Extract the (x, y) coordinate from the center of the cell holding the provided text.  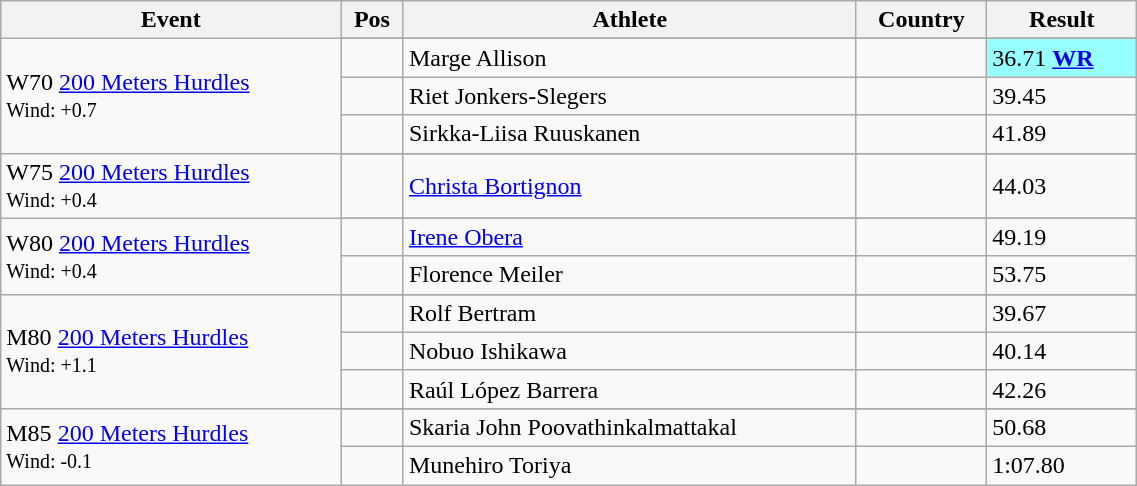
42.26 (1062, 389)
Result (1062, 20)
Country (922, 20)
Florence Meiler (630, 275)
36.71 WR (1062, 58)
Skaria John Poovathinkalmattakal (630, 427)
Pos (372, 20)
M85 200 Meters HurdlesWind: -0.1 (171, 446)
1:07.80 (1062, 465)
Marge Allison (630, 58)
39.45 (1062, 96)
50.68 (1062, 427)
41.89 (1062, 134)
Nobuo Ishikawa (630, 351)
Event (171, 20)
Athlete (630, 20)
Irene Obera (630, 237)
Christa Bortignon (630, 186)
W75 200 Meters HurdlesWind: +0.4 (171, 186)
Riet Jonkers-Slegers (630, 96)
40.14 (1062, 351)
Raúl López Barrera (630, 389)
Sirkka-Liisa Ruuskanen (630, 134)
39.67 (1062, 313)
Rolf Bertram (630, 313)
53.75 (1062, 275)
44.03 (1062, 186)
W80 200 Meters HurdlesWind: +0.4 (171, 256)
49.19 (1062, 237)
W70 200 Meters HurdlesWind: +0.7 (171, 96)
M80 200 Meters HurdlesWind: +1.1 (171, 351)
Munehiro Toriya (630, 465)
